Capture the cell that displays the provided text and extract its [X, Y] central coordinate. 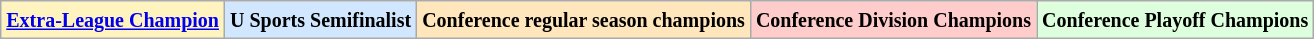
Conference Division Champions [893, 20]
Extra-League Champion [113, 20]
Conference regular season champions [584, 20]
U Sports Semifinalist [321, 20]
Conference Playoff Champions [1176, 20]
